Scan for the cell matching the given text and deliver its [x, y] coordinate at center. 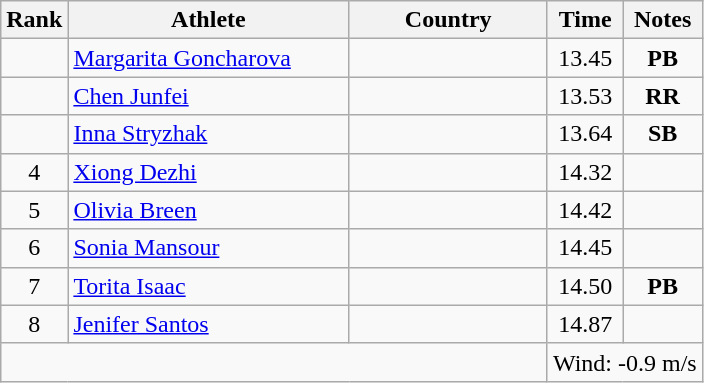
Sonia Mansour [208, 248]
5 [34, 210]
14.87 [584, 324]
13.45 [584, 58]
Country [448, 20]
Inna Stryzhak [208, 134]
Notes [662, 20]
RR [662, 96]
14.32 [584, 172]
Time [584, 20]
Rank [34, 20]
Wind: -0.9 m/s [624, 362]
Torita Isaac [208, 286]
SB [662, 134]
Athlete [208, 20]
13.53 [584, 96]
Jenifer Santos [208, 324]
8 [34, 324]
Chen Junfei [208, 96]
Olivia Breen [208, 210]
14.50 [584, 286]
7 [34, 286]
Xiong Dezhi [208, 172]
4 [34, 172]
14.45 [584, 248]
14.42 [584, 210]
Margarita Goncharova [208, 58]
13.64 [584, 134]
6 [34, 248]
